Return the [X, Y] coordinate for the center point of the cell that contains the specified text.  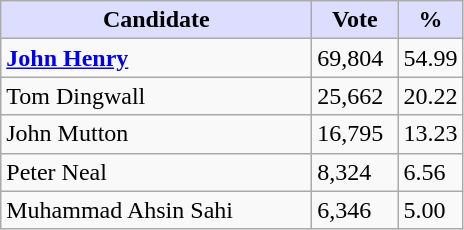
Vote [355, 20]
54.99 [430, 58]
John Henry [156, 58]
Muhammad Ahsin Sahi [156, 210]
John Mutton [156, 134]
5.00 [430, 210]
6,346 [355, 210]
25,662 [355, 96]
% [430, 20]
20.22 [430, 96]
Peter Neal [156, 172]
Tom Dingwall [156, 96]
Candidate [156, 20]
13.23 [430, 134]
6.56 [430, 172]
16,795 [355, 134]
69,804 [355, 58]
8,324 [355, 172]
